Extract the (x, y) coordinate from the center of the cell holding the provided text.  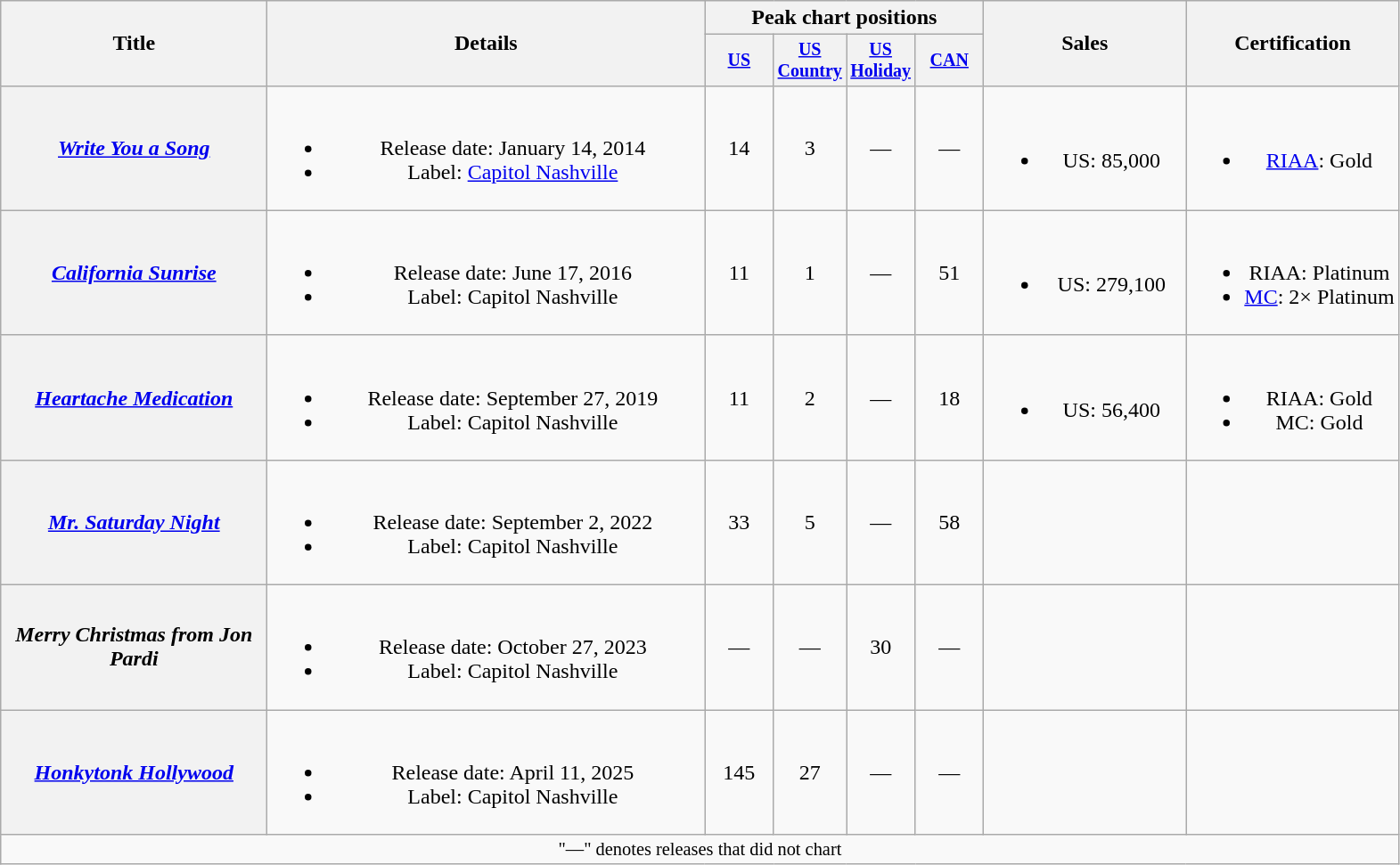
CAN (950, 61)
RIAA: PlatinumMC: 2× Platinum (1292, 273)
Release date: January 14, 2014Label: Capitol Nashville (487, 148)
US: 56,400 (1085, 397)
Honkytonk Hollywood (134, 772)
Release date: April 11, 2025Label: Capitol Nashville (487, 772)
27 (810, 772)
14 (740, 148)
US: 279,100 (1085, 273)
33 (740, 522)
US Holiday (880, 61)
5 (810, 522)
145 (740, 772)
RIAA: Gold (1292, 148)
1 (810, 273)
51 (950, 273)
Write You a Song (134, 148)
2 (810, 397)
US: 85,000 (1085, 148)
RIAA: GoldMC: Gold (1292, 397)
Merry Christmas from Jon Pardi (134, 648)
18 (950, 397)
US (740, 61)
Peak chart positions (845, 18)
Release date: September 27, 2019Label: Capitol Nashville (487, 397)
Certification (1292, 44)
US Country (810, 61)
Release date: October 27, 2023Label: Capitol Nashville (487, 648)
3 (810, 148)
"—" denotes releases that did not chart (700, 850)
Release date: September 2, 2022Label: Capitol Nashville (487, 522)
58 (950, 522)
Sales (1085, 44)
California Sunrise (134, 273)
Release date: June 17, 2016Label: Capitol Nashville (487, 273)
Title (134, 44)
30 (880, 648)
Heartache Medication (134, 397)
Mr. Saturday Night (134, 522)
Details (487, 44)
